Find where the given text appears and provide that cell's center as (x, y) coordinate. 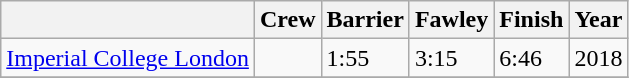
1:55 (365, 58)
3:15 (451, 58)
Crew (288, 20)
Finish (532, 20)
Barrier (365, 20)
Year (598, 20)
Imperial College London (128, 58)
6:46 (532, 58)
2018 (598, 58)
Fawley (451, 20)
